Return (X, Y) of the center of cell containing provided text 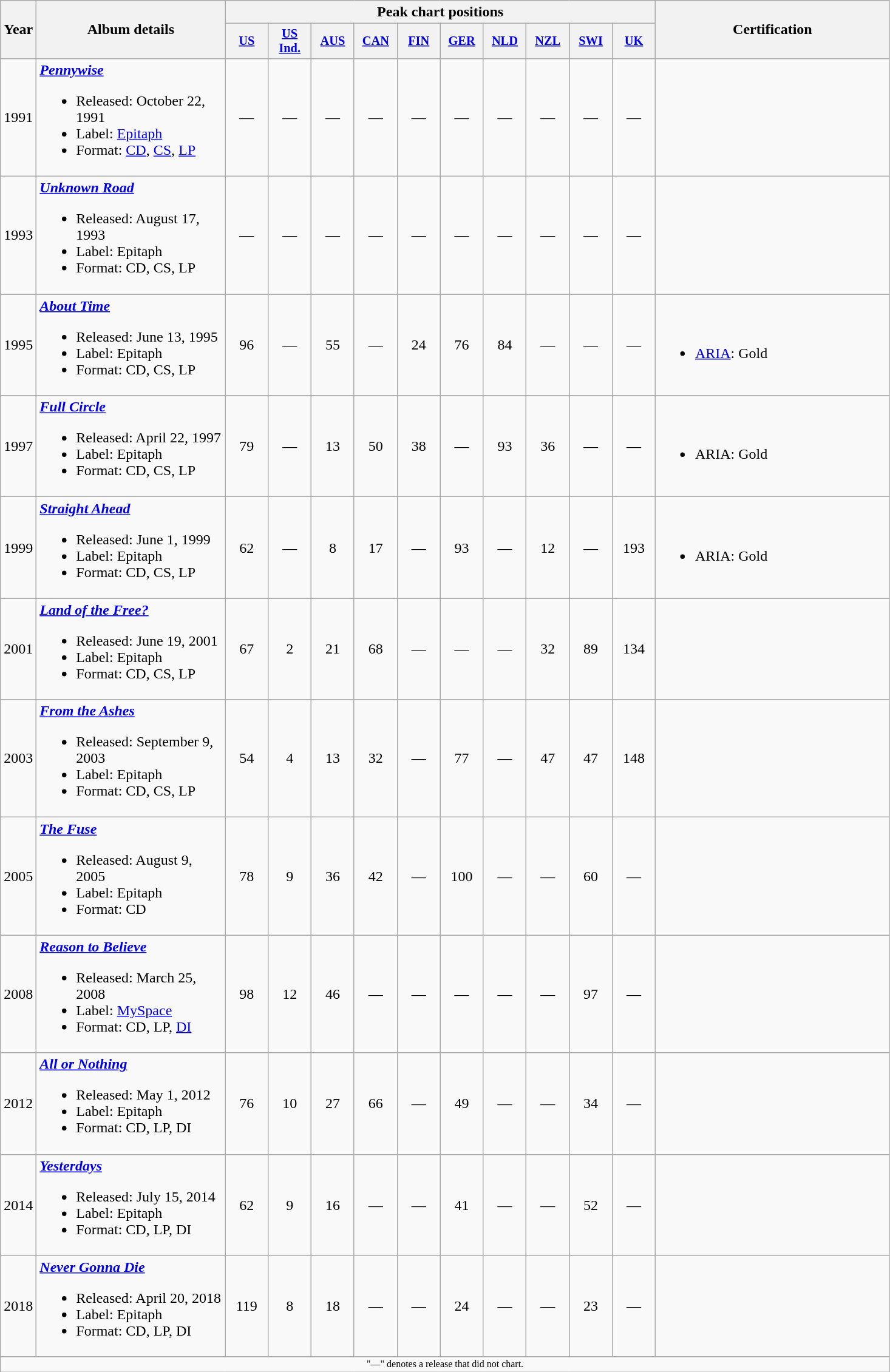
Never Gonna DieReleased: April 20, 2018Label: EpitaphFormat: CD, LP, DI (131, 1306)
38 (419, 447)
From the AshesReleased: September 9, 2003Label: EpitaphFormat: CD, CS, LP (131, 759)
2018 (18, 1306)
67 (246, 649)
1995 (18, 345)
2 (290, 649)
2014 (18, 1205)
1999 (18, 547)
68 (375, 649)
Land of the Free?Released: June 19, 2001Label: EpitaphFormat: CD, CS, LP (131, 649)
Year (18, 30)
49 (461, 1103)
GER (461, 41)
100 (461, 876)
Peak chart positions (441, 12)
27 (333, 1103)
18 (333, 1306)
Reason to BelieveReleased: March 25, 2008Label: MySpaceFormat: CD, LP, DI (131, 994)
2003 (18, 759)
The FuseReleased: August 9, 2005Label: EpitaphFormat: CD (131, 876)
2012 (18, 1103)
PennywiseReleased: October 22, 1991Label: EpitaphFormat: CD, CS, LP (131, 117)
4 (290, 759)
Certification (772, 30)
21 (333, 649)
1991 (18, 117)
Straight AheadReleased: June 1, 1999Label: EpitaphFormat: CD, CS, LP (131, 547)
52 (591, 1205)
2005 (18, 876)
Album details (131, 30)
NZL (548, 41)
1997 (18, 447)
55 (333, 345)
96 (246, 345)
66 (375, 1103)
All or NothingReleased: May 1, 2012Label: EpitaphFormat: CD, LP, DI (131, 1103)
10 (290, 1103)
89 (591, 649)
50 (375, 447)
42 (375, 876)
84 (505, 345)
54 (246, 759)
134 (634, 649)
193 (634, 547)
41 (461, 1205)
97 (591, 994)
Unknown RoadReleased: August 17, 1993Label: EpitaphFormat: CD, CS, LP (131, 235)
2001 (18, 649)
119 (246, 1306)
USInd. (290, 41)
SWI (591, 41)
23 (591, 1306)
YesterdaysReleased: July 15, 2014Label: EpitaphFormat: CD, LP, DI (131, 1205)
Full CircleReleased: April 22, 1997Label: EpitaphFormat: CD, CS, LP (131, 447)
FIN (419, 41)
CAN (375, 41)
US (246, 41)
1993 (18, 235)
148 (634, 759)
NLD (505, 41)
98 (246, 994)
"—" denotes a release that did not chart. (446, 1364)
60 (591, 876)
About TimeReleased: June 13, 1995Label: EpitaphFormat: CD, CS, LP (131, 345)
78 (246, 876)
17 (375, 547)
77 (461, 759)
UK (634, 41)
46 (333, 994)
79 (246, 447)
16 (333, 1205)
34 (591, 1103)
2008 (18, 994)
AUS (333, 41)
